Return [X, Y] of the center of cell containing provided text 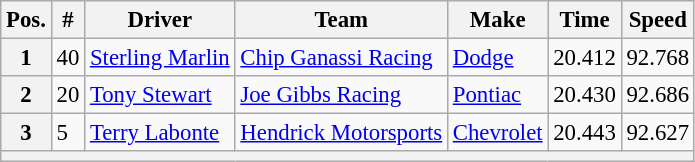
20.443 [584, 133]
92.627 [658, 133]
Chevrolet [497, 133]
Team [341, 20]
2 [26, 95]
20.430 [584, 95]
Chip Ganassi Racing [341, 58]
40 [68, 58]
Joe Gibbs Racing [341, 95]
3 [26, 133]
92.686 [658, 95]
Sterling Marlin [160, 58]
Time [584, 20]
Speed [658, 20]
92.768 [658, 58]
1 [26, 58]
20 [68, 95]
# [68, 20]
Tony Stewart [160, 95]
Pos. [26, 20]
Hendrick Motorsports [341, 133]
Dodge [497, 58]
Terry Labonte [160, 133]
20.412 [584, 58]
Pontiac [497, 95]
Make [497, 20]
5 [68, 133]
Driver [160, 20]
